Locate the cell with the specified text and output its [x, y] center coordinate. 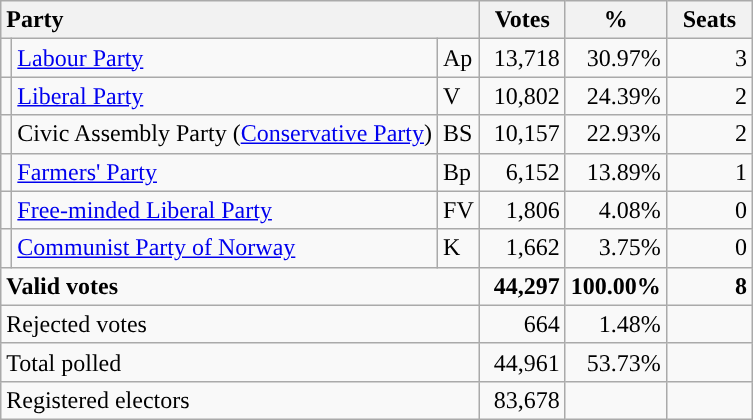
BS [459, 134]
Bp [459, 172]
4.08% [616, 210]
Registered electors [240, 400]
6,152 [522, 172]
Party [240, 20]
24.39% [616, 96]
100.00% [616, 286]
22.93% [616, 134]
30.97% [616, 58]
8 [709, 286]
Farmers' Party [225, 172]
1.48% [616, 324]
Rejected votes [240, 324]
1,806 [522, 210]
53.73% [616, 362]
1,662 [522, 248]
Liberal Party [225, 96]
3.75% [616, 248]
13.89% [616, 172]
Ap [459, 58]
Free-minded Liberal Party [225, 210]
Civic Assembly Party (Conservative Party) [225, 134]
% [616, 20]
44,297 [522, 286]
10,157 [522, 134]
K [459, 248]
Labour Party [225, 58]
664 [522, 324]
44,961 [522, 362]
V [459, 96]
Votes [522, 20]
13,718 [522, 58]
1 [709, 172]
FV [459, 210]
Seats [709, 20]
Valid votes [240, 286]
Total polled [240, 362]
Communist Party of Norway [225, 248]
10,802 [522, 96]
83,678 [522, 400]
3 [709, 58]
